From the cell containing the given text, extract its center point as [x, y] coordinate. 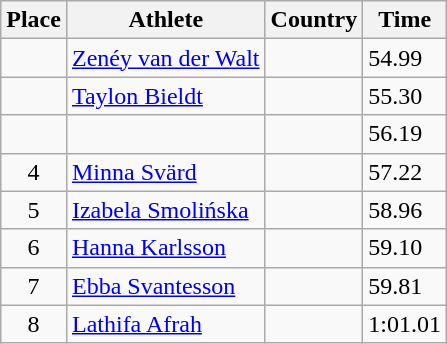
56.19 [405, 134]
Lathifa Afrah [166, 324]
58.96 [405, 210]
Taylon Bieldt [166, 96]
59.10 [405, 248]
Minna Svärd [166, 172]
59.81 [405, 286]
Izabela Smolińska [166, 210]
5 [34, 210]
8 [34, 324]
7 [34, 286]
57.22 [405, 172]
54.99 [405, 58]
Hanna Karlsson [166, 248]
1:01.01 [405, 324]
6 [34, 248]
Ebba Svantesson [166, 286]
Time [405, 20]
Place [34, 20]
Athlete [166, 20]
Country [314, 20]
4 [34, 172]
Zenéy van der Walt [166, 58]
55.30 [405, 96]
